Pinpoint the cell where the given text exists, returning its (x, y) midpoint coordinate. 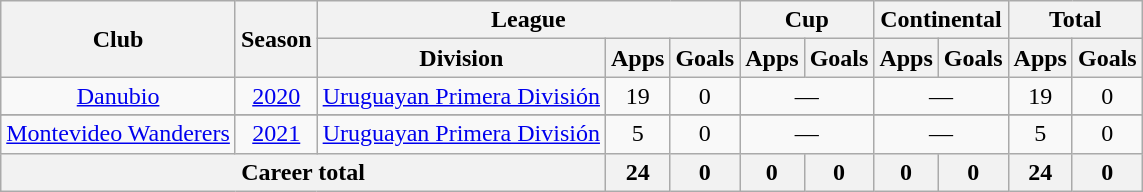
Total (1075, 20)
Continental (941, 20)
2021 (276, 134)
Career total (304, 172)
Division (461, 58)
Club (118, 39)
Cup (807, 20)
League (528, 20)
2020 (276, 96)
Montevideo Wanderers (118, 134)
Danubio (118, 96)
Season (276, 39)
